Find where the given text appears and provide that cell's center as (x, y) coordinate. 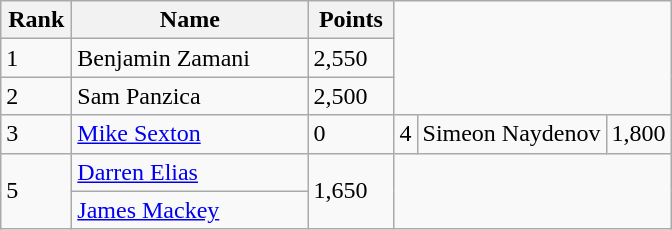
Points (351, 20)
Name (190, 20)
Mike Sexton (190, 134)
Sam Panzica (190, 96)
1,800 (638, 134)
2,500 (351, 96)
Benjamin Zamani (190, 58)
1 (36, 58)
4 (406, 134)
1,650 (351, 191)
Simeon Naydenov (512, 134)
2,550 (351, 58)
2 (36, 96)
Darren Elias (190, 172)
0 (351, 134)
James Mackey (190, 210)
Rank (36, 20)
5 (36, 191)
3 (36, 134)
